Return (x, y) of the center of cell containing provided text 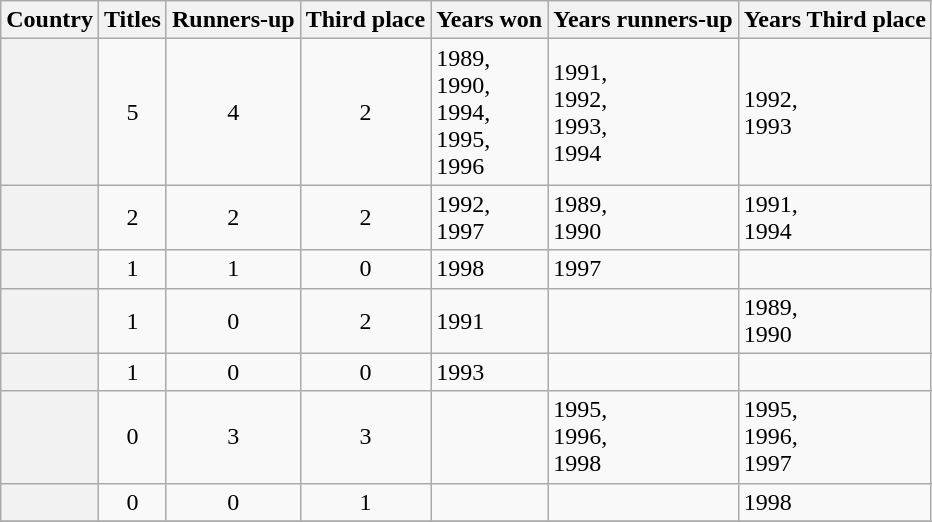
1992,1993 (834, 112)
1989,1990,1994,1995,1996 (490, 112)
Country (50, 20)
Years Third place (834, 20)
5 (132, 112)
4 (233, 112)
1993 (490, 372)
1997 (643, 269)
Runners-up (233, 20)
Third place (365, 20)
1991 (490, 320)
Years won (490, 20)
1991,1992,1993,1994 (643, 112)
1995,1996,1997 (834, 437)
Titles (132, 20)
1995,1996,1998 (643, 437)
1991,1994 (834, 218)
Years runners-up (643, 20)
1992,1997 (490, 218)
